Provide the (X, Y) coordinate of the cell's center where the given text is located.  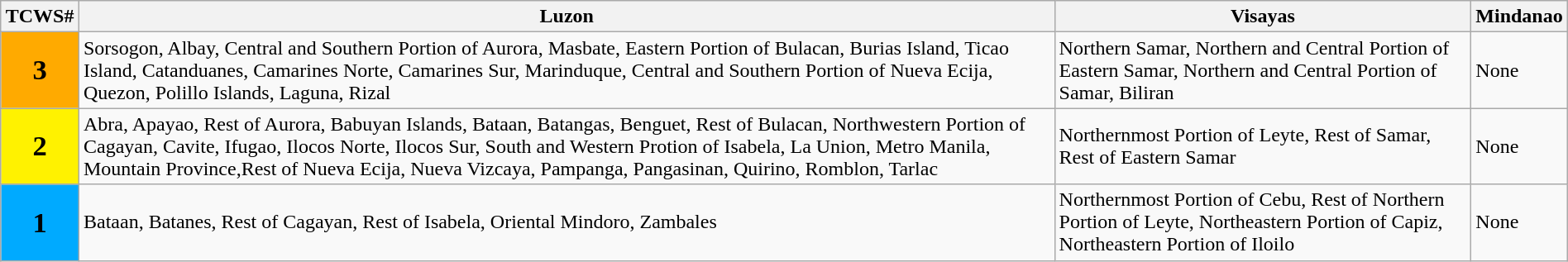
3 (40, 70)
Mindanao (1519, 17)
TCWS# (40, 17)
Luzon (566, 17)
2 (40, 146)
Bataan, Batanes, Rest of Cagayan, Rest of Isabela, Oriental Mindoro, Zambales (566, 222)
Northernmost Portion of Leyte, Rest of Samar, Rest of Eastern Samar (1263, 146)
Northernmost Portion of Cebu, Rest of Northern Portion of Leyte, Northeastern Portion of Capiz, Northeastern Portion of Iloilo (1263, 222)
Visayas (1263, 17)
Northern Samar, Northern and Central Portion of Eastern Samar, Northern and Central Portion of Samar, Biliran (1263, 70)
1 (40, 222)
